Extract the [X, Y] coordinate from the center of the cell holding the provided text.  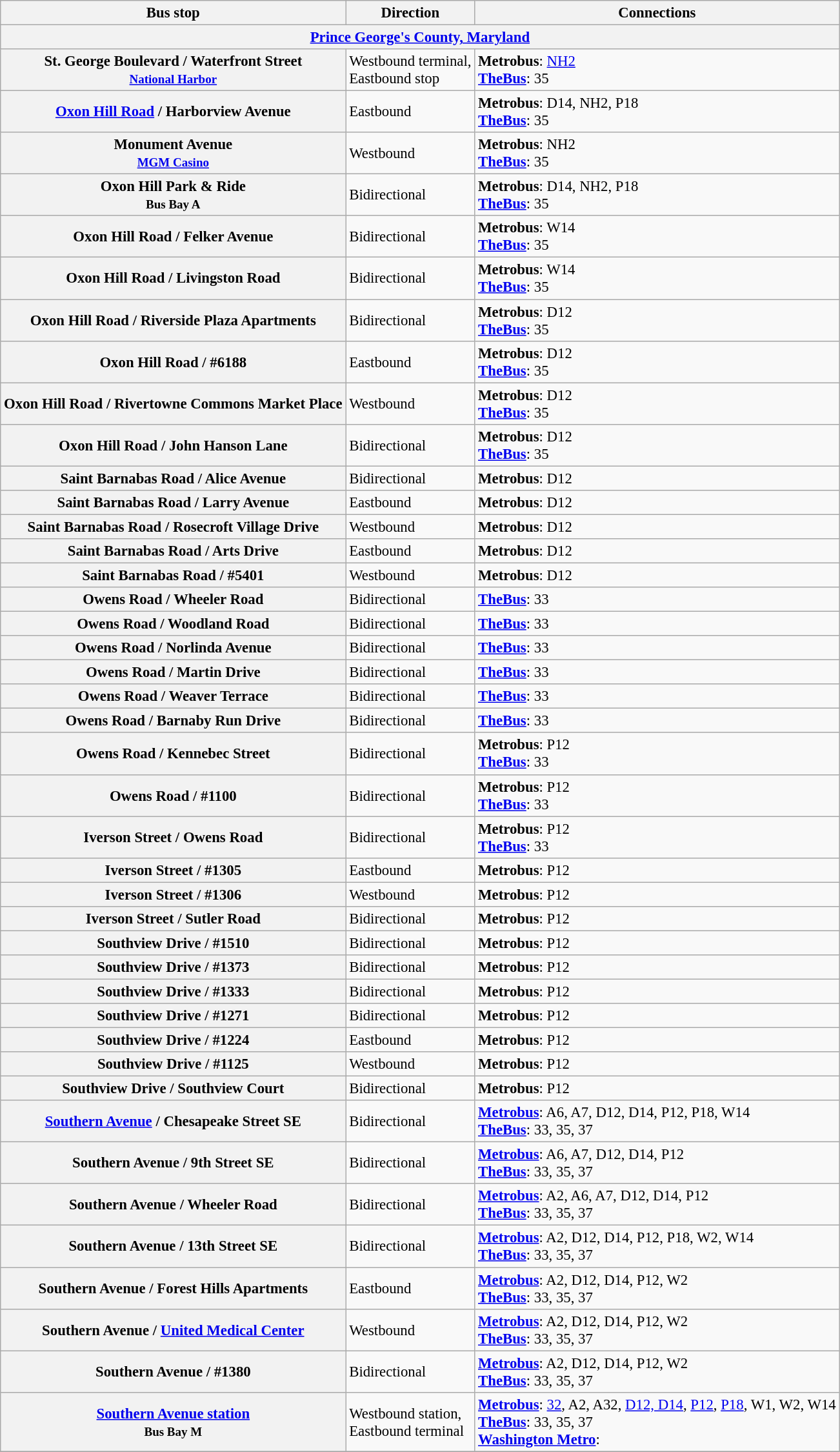
Saint Barnabas Road / Alice Avenue [173, 478]
Metrobus: A2, D12, D14, P12, P18, W2, W14 TheBus: 33, 35, 37 [657, 1247]
Southern Avenue / 13th Street SE [173, 1247]
Metrobus: A2, A6, A7, D12, D14, P12 TheBus: 33, 35, 37 [657, 1204]
Southern Avenue / United Medical Center [173, 1329]
Owens Road / Norlinda Avenue [173, 648]
Metrobus: 32, A2, A32, D12, D14, P12, P18, W1, W2, W14 TheBus: 33, 35, 37 Washington Metro: [657, 1422]
Southview Drive / #1373 [173, 967]
Southern Avenue / Wheeler Road [173, 1204]
Oxon Hill Road / John Hanson Lane [173, 445]
Direction [410, 13]
Southview Drive / #1510 [173, 943]
Southview Drive / #1333 [173, 991]
Monument AvenueMGM Casino [173, 154]
Oxon Hill Road / Felker Avenue [173, 236]
Owens Road / Martin Drive [173, 672]
Owens Road / Wheeler Road [173, 600]
Owens Road / Kennebec Street [173, 754]
Southview Drive / #1125 [173, 1064]
St. George Boulevard / Waterfront StreetNational Harbor [173, 70]
Oxon Hill Road / Riverside Plaza Apartments [173, 320]
Southern Avenue / Chesapeake Street SE [173, 1122]
Saint Barnabas Road / #5401 [173, 575]
Westbound station,Eastbound terminal [410, 1422]
Oxon Hill Road / Harborview Avenue [173, 112]
Southern Avenue stationBus Bay M [173, 1422]
Iverson Street / Sutler Road [173, 919]
Southern Avenue / Forest Hills Apartments [173, 1288]
Owens Road / #1100 [173, 795]
Bus stop [173, 13]
Southview Drive / #1224 [173, 1040]
Westbound terminal, Eastbound stop [410, 70]
Southview Drive / Southview Court [173, 1089]
Iverson Street / #1305 [173, 870]
Saint Barnabas Road / Arts Drive [173, 551]
Saint Barnabas Road / Rosecroft Village Drive [173, 527]
Oxon Hill Road / Rivertowne Commons Market Place [173, 404]
Connections [657, 13]
Iverson Street / Owens Road [173, 838]
Iverson Street / #1306 [173, 894]
Metrobus: A6, A7, D12, D14, P12, P18, W14 TheBus: 33, 35, 37 [657, 1122]
Southern Avenue / 9th Street SE [173, 1163]
Saint Barnabas Road / Larry Avenue [173, 503]
Oxon Hill Road / Livingston Road [173, 279]
Owens Road / Barnaby Run Drive [173, 721]
Oxon Hill Park & RideBus Bay A [173, 195]
Owens Road / Woodland Road [173, 624]
Southern Avenue / #1380 [173, 1372]
Southview Drive / #1271 [173, 1016]
Oxon Hill Road / #6188 [173, 361]
Prince George's County, Maryland [420, 37]
Metrobus: A6, A7, D12, D14, P12 TheBus: 33, 35, 37 [657, 1163]
Owens Road / Weaver Terrace [173, 696]
